Find where the given text appears and provide that cell's center as [X, Y] coordinate. 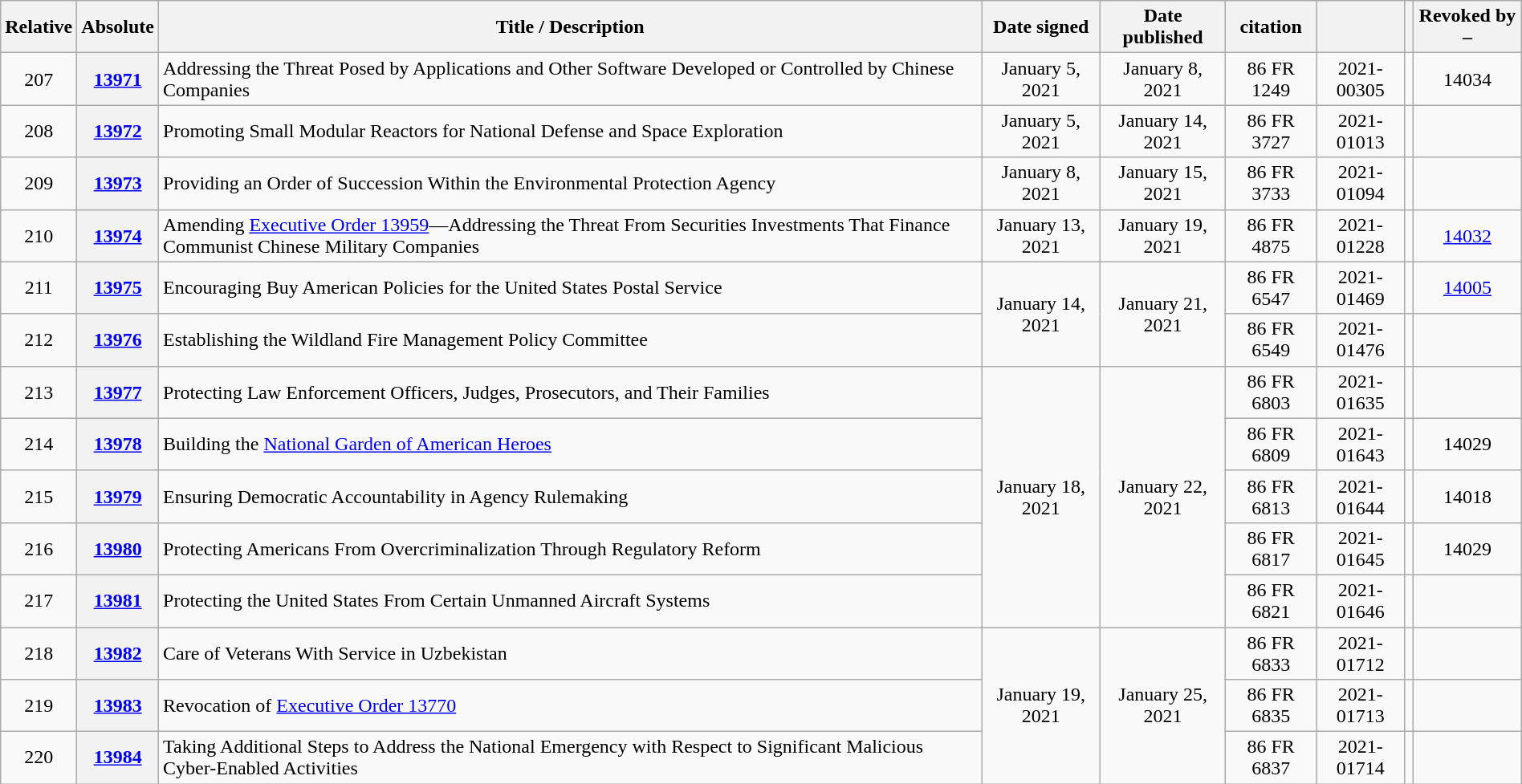
2021-01094 [1361, 183]
Establishing the Wildland Fire Management Policy Committee [570, 340]
2021-00305 [1361, 79]
2021-01644 [1361, 496]
January 13, 2021 [1041, 236]
13975 [118, 287]
86 FR 1249 [1272, 79]
13976 [118, 340]
2021-01646 [1361, 600]
13980 [118, 549]
210 [39, 236]
212 [39, 340]
14032 [1467, 236]
13984 [118, 758]
Amending Executive Order 13959—Addressing the Threat From Securities Investments That Finance Communist Chinese Military Companies [570, 236]
Protecting Americans From Overcriminalization Through Regulatory Reform [570, 549]
13978 [118, 445]
13982 [118, 653]
citation [1272, 27]
86 FR 3727 [1272, 132]
220 [39, 758]
2021-01476 [1361, 340]
January 22, 2021 [1163, 496]
2021-01713 [1361, 706]
217 [39, 600]
14005 [1467, 287]
January 15, 2021 [1163, 183]
Relative [39, 27]
86 FR 6833 [1272, 653]
218 [39, 653]
86 FR 6821 [1272, 600]
86 FR 4875 [1272, 236]
13979 [118, 496]
2021-01469 [1361, 287]
Date published [1163, 27]
2021-01645 [1361, 549]
January 18, 2021 [1041, 496]
Absolute [118, 27]
13981 [118, 600]
Building the National Garden of American Heroes [570, 445]
86 FR 6813 [1272, 496]
Date signed [1041, 27]
13977 [118, 392]
Providing an Order of Succession Within the Environmental Protection Agency [570, 183]
2021-01712 [1361, 653]
211 [39, 287]
208 [39, 132]
86 FR 6809 [1272, 445]
13974 [118, 236]
2021-01714 [1361, 758]
14034 [1467, 79]
Addressing the Threat Posed by Applications and Other Software Developed or Controlled by Chinese Companies [570, 79]
Taking Additional Steps to Address the National Emergency with Respect to Significant Malicious Cyber-Enabled Activities [570, 758]
13983 [118, 706]
Encouraging Buy American Policies for the United States Postal Service [570, 287]
January 25, 2021 [1163, 706]
216 [39, 549]
2021-01643 [1361, 445]
Revocation of Executive Order 13770 [570, 706]
86 FR 6549 [1272, 340]
13972 [118, 132]
209 [39, 183]
2021-01228 [1361, 236]
207 [39, 79]
Title / Description [570, 27]
14018 [1467, 496]
86 FR 6837 [1272, 758]
215 [39, 496]
86 FR 6547 [1272, 287]
Promoting Small Modular Reactors for National Defense and Space Exploration [570, 132]
Ensuring Democratic Accountability in Agency Rulemaking [570, 496]
January 21, 2021 [1163, 314]
Protecting the United States From Certain Unmanned Aircraft Systems [570, 600]
2021-01013 [1361, 132]
2021-01635 [1361, 392]
86 FR 6817 [1272, 549]
214 [39, 445]
86 FR 6835 [1272, 706]
13971 [118, 79]
Care of Veterans With Service in Uzbekistan [570, 653]
219 [39, 706]
Revoked by – [1467, 27]
86 FR 6803 [1272, 392]
Protecting Law Enforcement Officers, Judges, Prosecutors, and Their Families [570, 392]
213 [39, 392]
13973 [118, 183]
86 FR 3733 [1272, 183]
